Output the [x, y] coordinate of the center of the cell containing the given text.  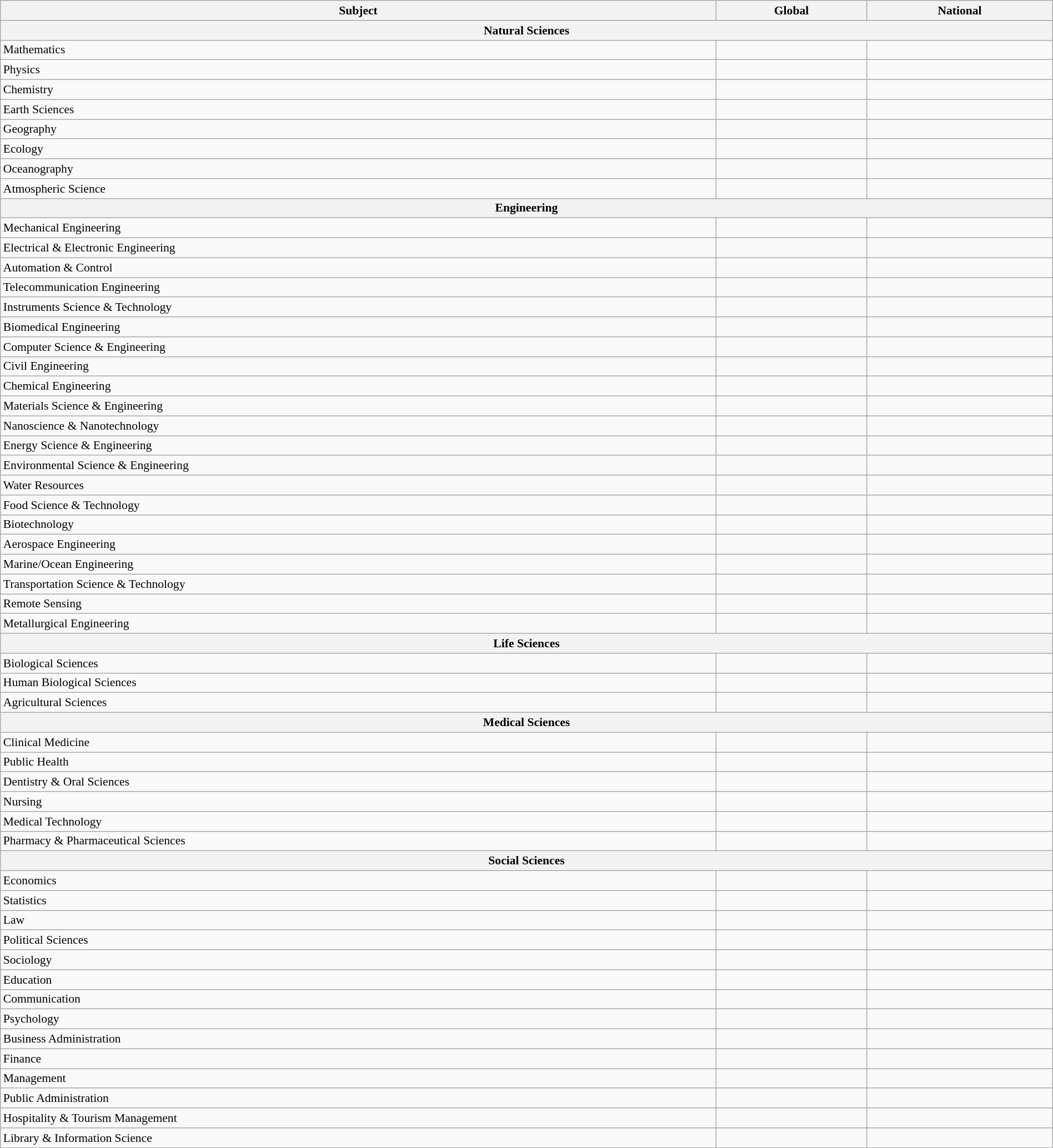
Mechanical Engineering [358, 228]
Finance [358, 1059]
Global [791, 11]
Library & Information Science [358, 1138]
Water Resources [358, 485]
Public Health [358, 762]
Atmospheric Science [358, 189]
Dentistry & Oral Sciences [358, 782]
Ecology [358, 149]
Oceanography [358, 169]
Human Biological Sciences [358, 683]
Chemical Engineering [358, 386]
Automation & Control [358, 268]
Sociology [358, 960]
Food Science & Technology [358, 505]
Social Sciences [526, 861]
Agricultural Sciences [358, 703]
Psychology [358, 1019]
Environmental Science & Engineering [358, 466]
Nanoscience & Nanotechnology [358, 426]
Education [358, 980]
Chemistry [358, 90]
Clinical Medicine [358, 742]
Mathematics [358, 50]
Nursing [358, 802]
Electrical & Electronic Engineering [358, 248]
Physics [358, 70]
Political Sciences [358, 940]
Engineering [526, 208]
Marine/Ocean Engineering [358, 565]
Telecommunication Engineering [358, 288]
Geography [358, 129]
Life Sciences [526, 643]
Computer Science & Engineering [358, 347]
Transportation Science & Technology [358, 584]
Biomedical Engineering [358, 327]
Metallurgical Engineering [358, 624]
Subject [358, 11]
Biotechnology [358, 525]
Communication [358, 999]
Medical Technology [358, 822]
Economics [358, 881]
Natural Sciences [526, 31]
Pharmacy & Pharmaceutical Sciences [358, 841]
Business Administration [358, 1039]
Statistics [358, 900]
Hospitality & Tourism Management [358, 1118]
Biological Sciences [358, 663]
Public Administration [358, 1099]
Earth Sciences [358, 109]
Civil Engineering [358, 366]
Instruments Science & Technology [358, 308]
Aerospace Engineering [358, 545]
Remote Sensing [358, 604]
Management [358, 1079]
Medical Sciences [526, 723]
Energy Science & Engineering [358, 446]
National [960, 11]
Law [358, 920]
Materials Science & Engineering [358, 406]
